Return the (x, y) coordinate for the center point of the cell that contains the specified text.  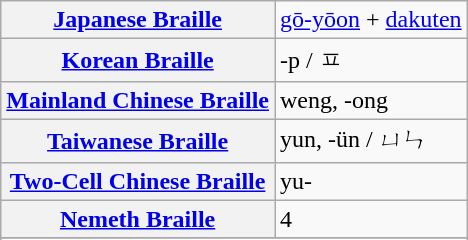
Korean Braille (138, 60)
gō-yōon + dakuten (370, 20)
yu- (370, 181)
4 (370, 219)
yun, -ün / ㄩㄣ (370, 140)
Taiwanese Braille (138, 140)
Japanese Braille (138, 20)
Nemeth Braille (138, 219)
Mainland Chinese Braille (138, 100)
-p / ㅍ (370, 60)
Two-Cell Chinese Braille (138, 181)
weng, -ong (370, 100)
